Provide the [X, Y] coordinate of the cell's center where the given text is located.  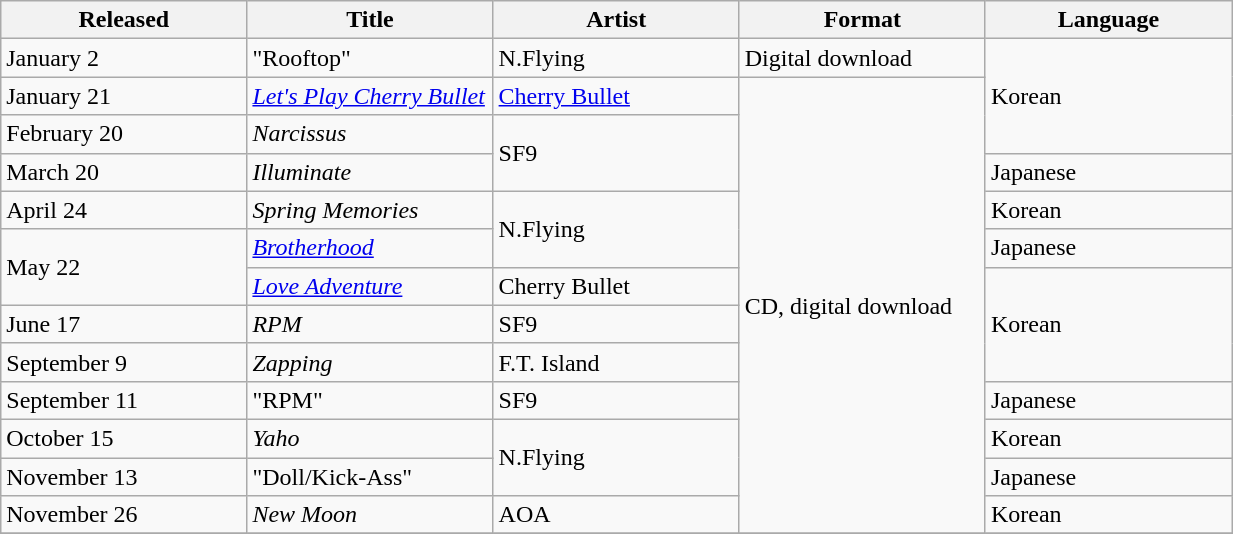
Format [862, 20]
Released [124, 20]
January 21 [124, 96]
Zapping [370, 362]
Digital download [862, 58]
Love Adventure [370, 286]
November 13 [124, 477]
Language [1108, 20]
"Rooftop" [370, 58]
Title [370, 20]
March 20 [124, 172]
September 11 [124, 400]
Yaho [370, 438]
"RPM" [370, 400]
November 26 [124, 515]
October 15 [124, 438]
September 9 [124, 362]
F.T. Island [616, 362]
June 17 [124, 324]
April 24 [124, 210]
Spring Memories [370, 210]
February 20 [124, 134]
"Doll/Kick-Ass" [370, 477]
New Moon [370, 515]
Let's Play Cherry Bullet [370, 96]
RPM [370, 324]
Narcissus [370, 134]
January 2 [124, 58]
AOA [616, 515]
Artist [616, 20]
CD, digital download [862, 306]
May 22 [124, 267]
Brotherhood [370, 248]
Illuminate [370, 172]
